Output the (x, y) coordinate of the center of the cell containing the given text.  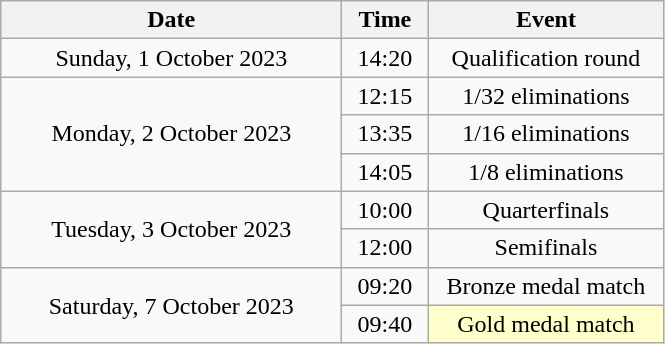
1/32 eliminations (546, 96)
Time (385, 20)
14:20 (385, 58)
13:35 (385, 134)
Saturday, 7 October 2023 (172, 305)
Qualification round (546, 58)
1/8 eliminations (546, 172)
12:00 (385, 248)
Sunday, 1 October 2023 (172, 58)
09:20 (385, 286)
Date (172, 20)
Gold medal match (546, 324)
Tuesday, 3 October 2023 (172, 229)
Quarterfinals (546, 210)
09:40 (385, 324)
Semifinals (546, 248)
14:05 (385, 172)
Monday, 2 October 2023 (172, 134)
12:15 (385, 96)
Event (546, 20)
Bronze medal match (546, 286)
10:00 (385, 210)
1/16 eliminations (546, 134)
